Return the (X, Y) coordinate for the center point of the cell that contains the specified text.  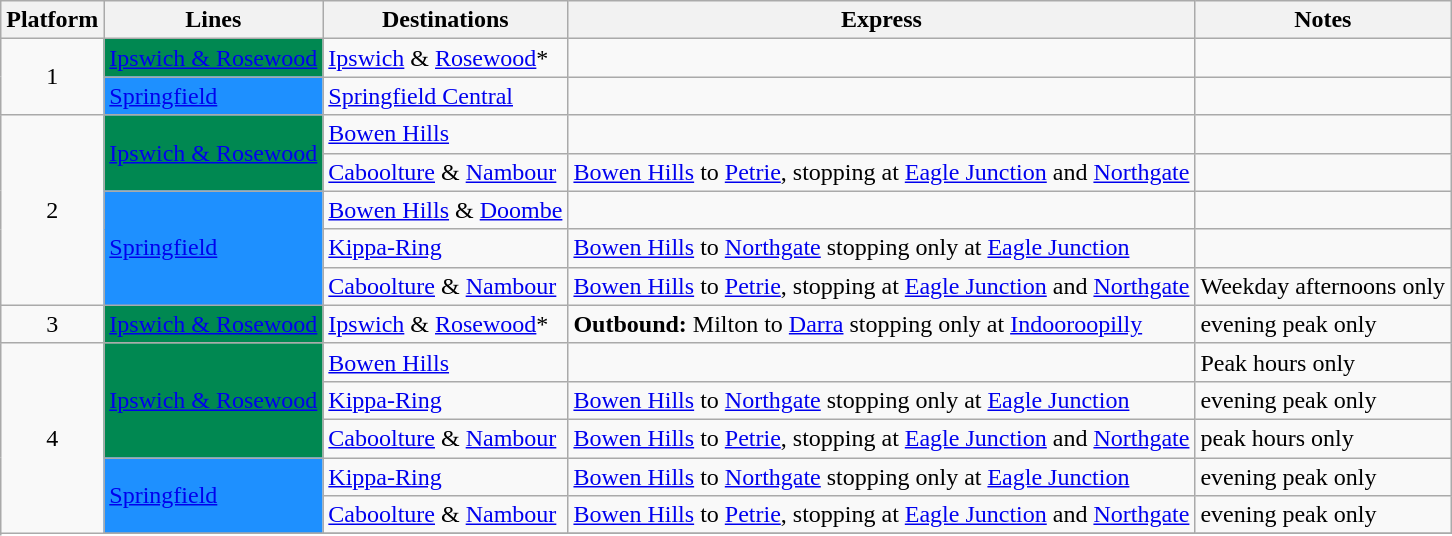
Springfield Central (446, 96)
4 (52, 438)
Destinations (446, 20)
Bowen Hills & Doombe (446, 210)
Express (882, 20)
Weekday afternoons only (1323, 286)
Notes (1323, 20)
2 (52, 210)
1 (52, 77)
Peak hours only (1323, 362)
peak hours only (1323, 438)
Platform (52, 20)
Outbound: Milton to Darra stopping only at Indooroopilly (882, 324)
3 (52, 324)
Lines (214, 20)
